For the text-containing cell, return its midpoint in (x, y) coordinate format. 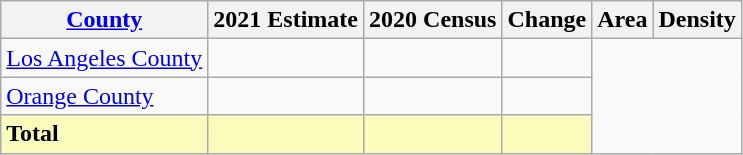
Los Angeles County (104, 58)
Total (104, 134)
Change (547, 20)
Area (622, 20)
County (104, 20)
2020 Census (433, 20)
Orange County (104, 96)
2021 Estimate (286, 20)
Density (697, 20)
